For the text-containing cell, return its midpoint in [X, Y] coordinate format. 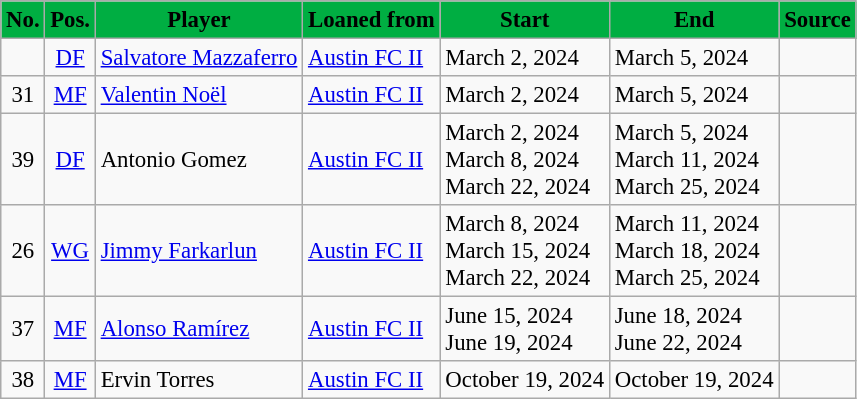
31 [23, 95]
No. [23, 20]
Alonso Ramírez [198, 330]
Pos. [70, 20]
Salvatore Mazzaferro [198, 58]
26 [23, 251]
June 18, 2024June 22, 2024 [694, 330]
June 15, 2024June 19, 2024 [524, 330]
WG [70, 251]
Source [818, 20]
March 2, 2024March 8, 2024March 22, 2024 [524, 160]
March 11, 2024March 18, 2024March 25, 2024 [694, 251]
Antonio Gomez [198, 160]
Valentin Noël [198, 95]
End [694, 20]
March 8, 2024March 15, 2024March 22, 2024 [524, 251]
March 5, 2024March 11, 2024March 25, 2024 [694, 160]
37 [23, 330]
Loaned from [372, 20]
Player [198, 20]
Jimmy Farkarlun [198, 251]
39 [23, 160]
Start [524, 20]
